Scan for the cell matching the given text and deliver its (x, y) coordinate at center. 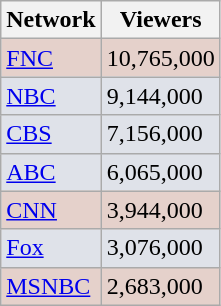
10,765,000 (160, 58)
9,144,000 (160, 96)
ABC (51, 172)
Viewers (160, 20)
3,076,000 (160, 248)
FNC (51, 58)
Network (51, 20)
Fox (51, 248)
2,683,000 (160, 286)
CNN (51, 210)
NBC (51, 96)
MSNBC (51, 286)
CBS (51, 134)
6,065,000 (160, 172)
3,944,000 (160, 210)
7,156,000 (160, 134)
